Return the [x, y] coordinate for the center point of the cell that contains the specified text.  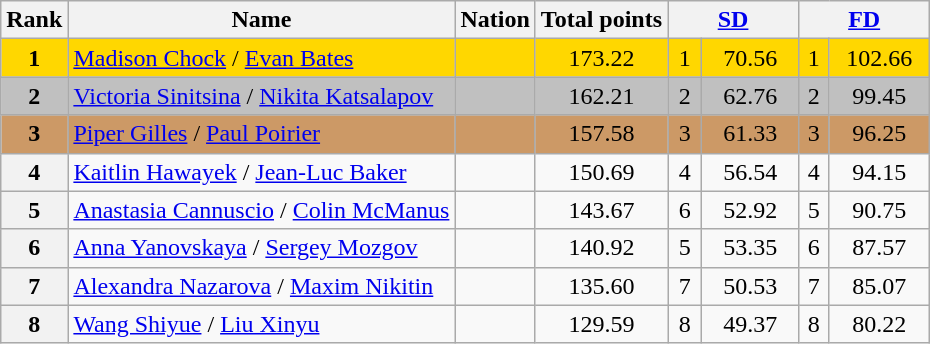
87.57 [880, 248]
96.25 [880, 134]
Total points [601, 20]
Wang Shiyue / Liu Xinyu [262, 324]
Nation [495, 20]
Kaitlin Hawayek / Jean-Luc Baker [262, 172]
Alexandra Nazarova / Maxim Nikitin [262, 286]
Anastasia Cannuscio / Colin McManus [262, 210]
53.35 [750, 248]
Madison Chock / Evan Bates [262, 58]
135.60 [601, 286]
157.58 [601, 134]
90.75 [880, 210]
129.59 [601, 324]
Piper Gilles / Paul Poirier [262, 134]
SD [734, 20]
70.56 [750, 58]
61.33 [750, 134]
80.22 [880, 324]
173.22 [601, 58]
140.92 [601, 248]
143.67 [601, 210]
102.66 [880, 58]
Anna Yanovskaya / Sergey Mozgov [262, 248]
99.45 [880, 96]
56.54 [750, 172]
Rank [34, 20]
52.92 [750, 210]
50.53 [750, 286]
Victoria Sinitsina / Nikita Katsalapov [262, 96]
150.69 [601, 172]
Name [262, 20]
49.37 [750, 324]
85.07 [880, 286]
94.15 [880, 172]
162.21 [601, 96]
62.76 [750, 96]
FD [864, 20]
